Find where the given text appears and provide that cell's center as [X, Y] coordinate. 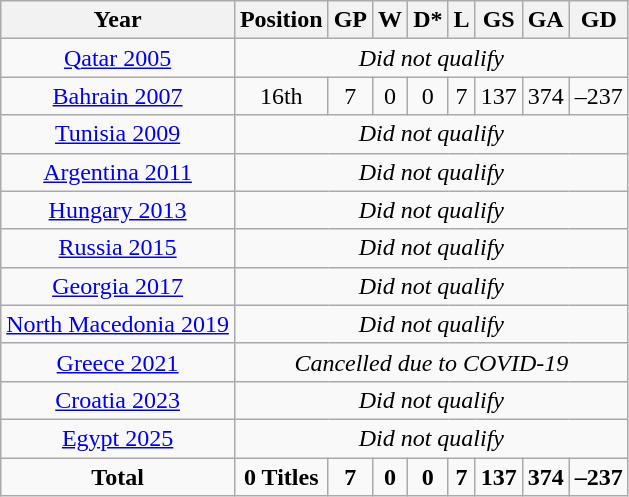
North Macedonia 2019 [118, 324]
Russia 2015 [118, 248]
Greece 2021 [118, 362]
Egypt 2025 [118, 438]
GA [546, 20]
Croatia 2023 [118, 400]
GS [498, 20]
D* [428, 20]
L [462, 20]
Bahrain 2007 [118, 96]
Cancelled due to COVID-19 [431, 362]
0 Titles [281, 477]
Year [118, 20]
Hungary 2013 [118, 210]
W [390, 20]
Georgia 2017 [118, 286]
16th [281, 96]
Tunisia 2009 [118, 134]
Total [118, 477]
GD [598, 20]
Position [281, 20]
GP [350, 20]
Qatar 2005 [118, 58]
Argentina 2011 [118, 172]
